Capture the cell that displays the provided text and extract its [X, Y] central coordinate. 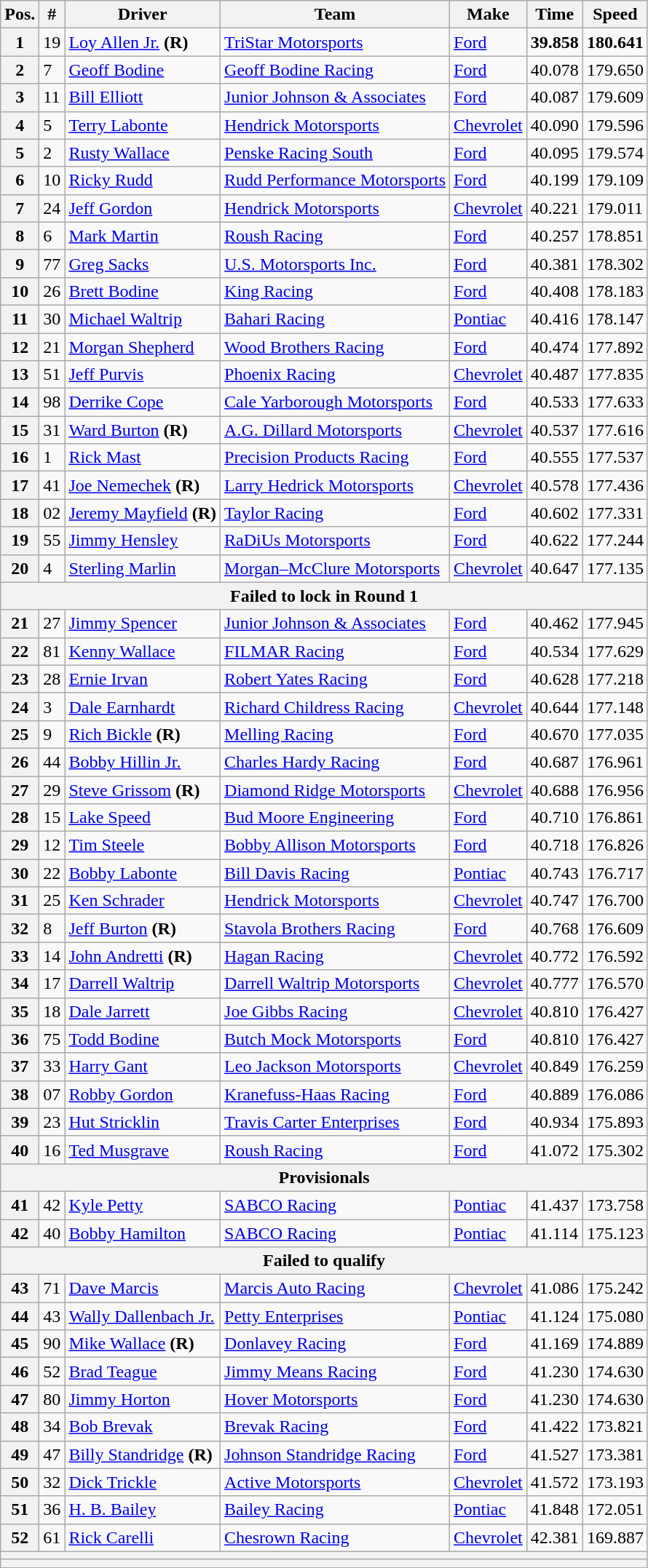
178.183 [615, 291]
Sterling Marlin [143, 568]
Jimmy Means Racing [335, 1372]
Ken Schrader [143, 901]
41.169 [555, 1344]
Kranefuss-Haas Racing [335, 1094]
Dale Earnhardt [143, 707]
Penske Racing South [335, 153]
173.821 [615, 1427]
Provisionals [325, 1177]
40.849 [555, 1067]
179.574 [615, 153]
Larry Hedrick Motorsports [335, 485]
Todd Bodine [143, 1039]
176.700 [615, 901]
Bill Davis Racing [335, 873]
Johnson Standridge Racing [335, 1454]
Rick Mast [143, 458]
41.848 [555, 1510]
Loy Allen Jr. (R) [143, 42]
John Andretti (R) [143, 956]
Brett Bodine [143, 291]
Failed to lock in Round 1 [325, 596]
Robby Gordon [143, 1094]
176.259 [615, 1067]
Marcis Auto Racing [335, 1289]
Dick Trickle [143, 1482]
Mike Wallace (R) [143, 1344]
40.602 [555, 513]
Steve Grissom (R) [143, 789]
Geoff Bodine [143, 70]
175.242 [615, 1289]
13 [20, 375]
Charles Hardy Racing [335, 762]
176.717 [615, 873]
Bobby Allison Motorsports [335, 845]
Jeff Burton (R) [143, 928]
Bahari Racing [335, 319]
41.072 [555, 1150]
40.768 [555, 928]
40.889 [555, 1094]
177.148 [615, 707]
40.743 [555, 873]
177.035 [615, 734]
Jeff Purvis [143, 375]
Make [489, 15]
40.078 [555, 70]
Precision Products Racing [335, 458]
Rusty Wallace [143, 153]
TriStar Motorsports [335, 42]
177.616 [615, 430]
Jeremy Mayfield (R) [143, 513]
77 [52, 263]
40.381 [555, 263]
Active Motorsports [335, 1482]
Bobby Hillin Jr. [143, 762]
40.257 [555, 236]
40.622 [555, 541]
Time [555, 15]
179.596 [615, 125]
Team [335, 15]
41.572 [555, 1482]
71 [52, 1289]
A.G. Dillard Motorsports [335, 430]
174.889 [615, 1344]
Jimmy Horton [143, 1399]
RaDiUs Motorsports [335, 541]
177.945 [615, 624]
46 [20, 1372]
40.747 [555, 901]
Hut Stricklin [143, 1122]
Wally Dallenbach Jr. [143, 1316]
177.244 [615, 541]
Robert Yates Racing [335, 679]
King Racing [335, 291]
40.487 [555, 375]
Rich Bickle (R) [143, 734]
40.670 [555, 734]
02 [52, 513]
Hagan Racing [335, 956]
40.710 [555, 818]
Ricky Rudd [143, 180]
41.527 [555, 1454]
Dale Jarrett [143, 1011]
37 [20, 1067]
Diamond Ridge Motorsports [335, 789]
Jeff Gordon [143, 208]
Rudd Performance Motorsports [335, 180]
40.777 [555, 984]
177.835 [615, 375]
Michael Waltrip [143, 319]
Taylor Racing [335, 513]
Pos. [20, 15]
179.109 [615, 180]
40.221 [555, 208]
178.851 [615, 236]
40.199 [555, 180]
FILMAR Racing [335, 651]
Tim Steele [143, 845]
Morgan Shepherd [143, 347]
175.123 [615, 1233]
35 [20, 1011]
177.218 [615, 679]
176.609 [615, 928]
176.861 [615, 818]
179.650 [615, 70]
81 [52, 651]
Brevak Racing [335, 1427]
98 [52, 402]
40.647 [555, 568]
176.826 [615, 845]
Morgan–McClure Motorsports [335, 568]
40.537 [555, 430]
Richard Childress Racing [335, 707]
Dave Marcis [143, 1289]
Joe Nemechek (R) [143, 485]
40.688 [555, 789]
61 [52, 1537]
39 [20, 1122]
42.381 [555, 1537]
179.609 [615, 97]
40.087 [555, 97]
173.381 [615, 1454]
Ted Musgrave [143, 1150]
48 [20, 1427]
40.090 [555, 125]
41.422 [555, 1427]
Lake Speed [143, 818]
Brad Teague [143, 1372]
38 [20, 1094]
45 [20, 1344]
178.147 [615, 319]
40.534 [555, 651]
Speed [615, 15]
40.474 [555, 347]
177.633 [615, 402]
177.436 [615, 485]
Bobby Hamilton [143, 1233]
41.124 [555, 1316]
Melling Racing [335, 734]
Billy Standridge (R) [143, 1454]
Petty Enterprises [335, 1316]
H. B. Bailey [143, 1510]
55 [52, 541]
# [52, 15]
90 [52, 1344]
Rick Carelli [143, 1537]
Donlavey Racing [335, 1344]
Butch Mock Motorsports [335, 1039]
Hover Motorsports [335, 1399]
41.114 [555, 1233]
Jimmy Hensley [143, 541]
178.302 [615, 263]
40.408 [555, 291]
Terry Labonte [143, 125]
Harry Gant [143, 1067]
177.537 [615, 458]
173.758 [615, 1205]
Bailey Racing [335, 1510]
176.086 [615, 1094]
176.570 [615, 984]
176.592 [615, 956]
Ward Burton (R) [143, 430]
Bobby Labonte [143, 873]
Joe Gibbs Racing [335, 1011]
177.892 [615, 347]
40.687 [555, 762]
Travis Carter Enterprises [335, 1122]
177.629 [615, 651]
177.331 [615, 513]
Bud Moore Engineering [335, 818]
175.080 [615, 1316]
40.644 [555, 707]
Bill Elliott [143, 97]
175.302 [615, 1150]
Driver [143, 15]
07 [52, 1094]
40.718 [555, 845]
Bob Brevak [143, 1427]
Mark Martin [143, 236]
Failed to qualify [325, 1261]
40.772 [555, 956]
176.956 [615, 789]
175.893 [615, 1122]
Jimmy Spencer [143, 624]
40.416 [555, 319]
Darrell Waltrip [143, 984]
Darrell Waltrip Motorsports [335, 984]
173.193 [615, 1482]
Kyle Petty [143, 1205]
40.934 [555, 1122]
41.437 [555, 1205]
40.533 [555, 402]
Ernie Irvan [143, 679]
180.641 [615, 42]
40.555 [555, 458]
39.858 [555, 42]
Leo Jackson Motorsports [335, 1067]
80 [52, 1399]
Chesrown Racing [335, 1537]
49 [20, 1454]
40.462 [555, 624]
179.011 [615, 208]
Greg Sacks [143, 263]
75 [52, 1039]
Phoenix Racing [335, 375]
172.051 [615, 1510]
Derrike Cope [143, 402]
U.S. Motorsports Inc. [335, 263]
40.095 [555, 153]
40.578 [555, 485]
41.086 [555, 1289]
50 [20, 1482]
177.135 [615, 568]
Wood Brothers Racing [335, 347]
Stavola Brothers Racing [335, 928]
169.887 [615, 1537]
Geoff Bodine Racing [335, 70]
Cale Yarborough Motorsports [335, 402]
176.961 [615, 762]
20 [20, 568]
Kenny Wallace [143, 651]
40.628 [555, 679]
